Locate the cell with the specified text and output its [X, Y] center coordinate. 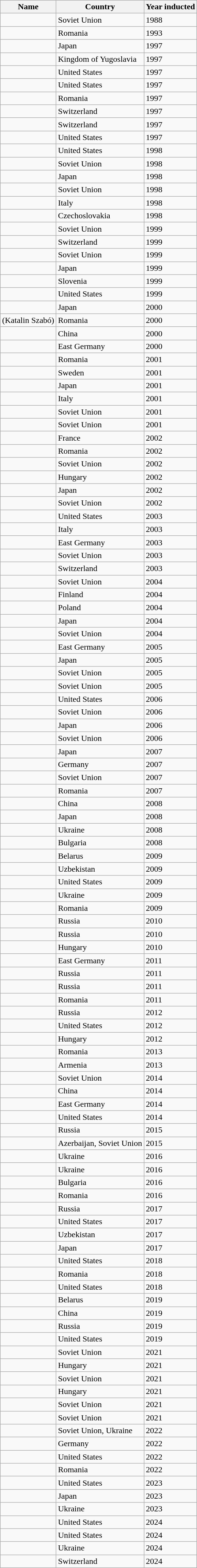
Year inducted [171, 7]
Kingdom of Yugoslavia [100, 59]
(Katalin Szabó) [28, 320]
Poland [100, 608]
Sweden [100, 372]
Country [100, 7]
Azerbaijan, Soviet Union [100, 1143]
France [100, 438]
Soviet Union, Ukraine [100, 1431]
Slovenia [100, 281]
Armenia [100, 1065]
Finland [100, 595]
Czechoslovakia [100, 216]
1993 [171, 33]
Name [28, 7]
1988 [171, 20]
